Return the (x, y) coordinate for the center point of the cell that contains the specified text.  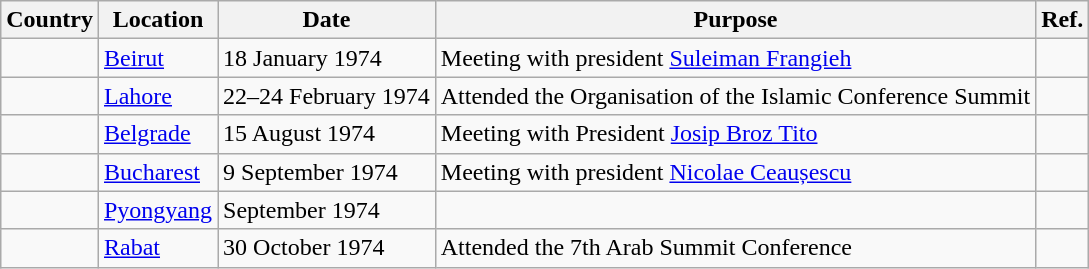
22–24 February 1974 (327, 96)
Ref. (1062, 20)
Attended the 7th Arab Summit Conference (735, 248)
Meeting with President Josip Broz Tito (735, 134)
Meeting with president Suleiman Frangieh (735, 58)
15 August 1974 (327, 134)
Pyongyang (158, 210)
30 October 1974 (327, 248)
Belgrade (158, 134)
Beirut (158, 58)
9 September 1974 (327, 172)
Purpose (735, 20)
Lahore (158, 96)
Country (50, 20)
Rabat (158, 248)
Attended the Organisation of the Islamic Conference Summit (735, 96)
Location (158, 20)
Meeting with president Nicolae Ceaușescu (735, 172)
Bucharest (158, 172)
September 1974 (327, 210)
18 January 1974 (327, 58)
Date (327, 20)
